Capture the cell that displays the provided text and extract its (X, Y) central coordinate. 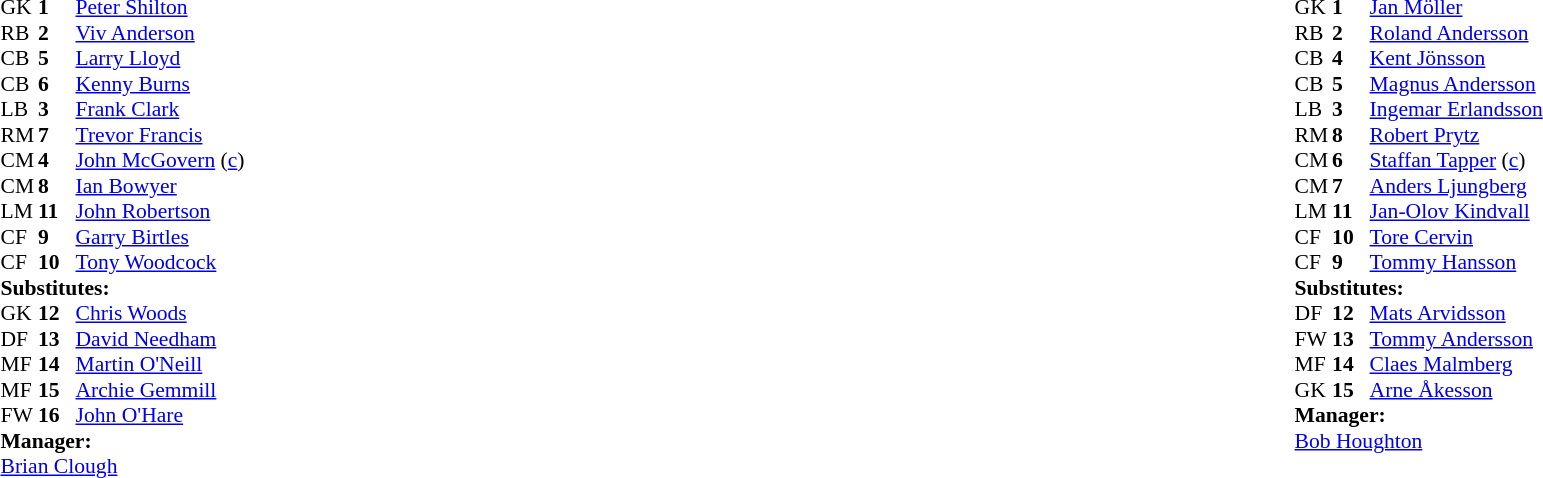
Claes Malmberg (1456, 365)
Viv Anderson (160, 33)
John Robertson (160, 211)
Tommy Andersson (1456, 339)
Tore Cervin (1456, 237)
David Needham (160, 339)
Mats Arvidsson (1456, 313)
Tony Woodcock (160, 263)
Kent Jönsson (1456, 59)
Chris Woods (160, 313)
Martin O'Neill (160, 365)
Ingemar Erlandsson (1456, 109)
Larry Lloyd (160, 59)
Jan-Olov Kindvall (1456, 211)
Robert Prytz (1456, 135)
Frank Clark (160, 109)
Kenny Burns (160, 84)
John O'Hare (160, 415)
Arne Åkesson (1456, 390)
Roland Andersson (1456, 33)
Archie Gemmill (160, 390)
Garry Birtles (160, 237)
Anders Ljungberg (1456, 186)
Ian Bowyer (160, 186)
Magnus Andersson (1456, 84)
John McGovern (c) (160, 161)
Bob Houghton (1419, 441)
Tommy Hansson (1456, 263)
Staffan Tapper (c) (1456, 161)
Trevor Francis (160, 135)
16 (57, 415)
